Output the [X, Y] coordinate of the center of the cell containing the given text.  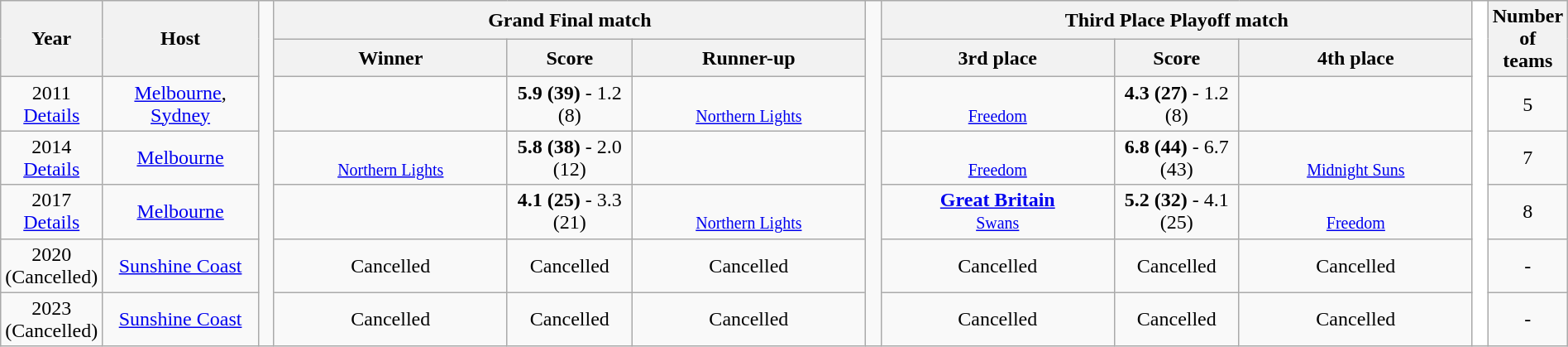
5.9 (39) - 1.2 (8) [569, 104]
5 [1527, 104]
2023 (Cancelled) [51, 320]
Year [51, 39]
6.8 (44) - 6.7 (43) [1176, 157]
Great BritainSwans [997, 212]
5.8 (38) - 2.0 (12) [569, 157]
Host [180, 39]
7 [1527, 157]
8 [1527, 212]
Grand Final match [569, 20]
2020 (Cancelled) [51, 265]
2011 Details [51, 104]
4.3 (27) - 1.2 (8) [1176, 104]
4.1 (25) - 3.3 (21) [569, 212]
Midnight Suns [1355, 157]
2014 Details [51, 157]
Number of teams [1527, 39]
3rd place [997, 58]
Runner-up [748, 58]
5.2 (32) - 4.1 (25) [1176, 212]
Winner [390, 58]
4th place [1355, 58]
2017 Details [51, 212]
Third Place Playoff match [1176, 20]
Melbourne, Sydney [180, 104]
